Determine the (X, Y) coordinate at the center of the cell enclosing the given text.  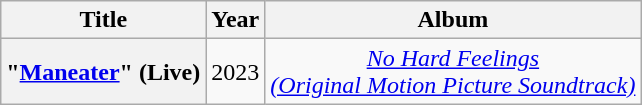
No Hard Feelings(Original Motion Picture Soundtrack) (453, 72)
2023 (236, 72)
"Maneater" (Live) (104, 72)
Album (453, 20)
Title (104, 20)
Year (236, 20)
